Detect which cell encompasses the target text, then output its (x, y) center coordinate. 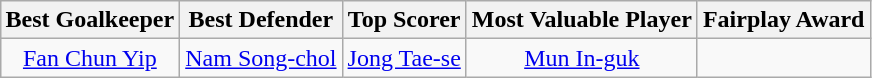
Fan Chun Yip (90, 58)
Best Goalkeeper (90, 20)
Top Scorer (404, 20)
Best Defender (261, 20)
Most Valuable Player (582, 20)
Nam Song-chol (261, 58)
Jong Tae-se (404, 58)
Fairplay Award (784, 20)
Mun In-guk (582, 58)
